Extract the [x, y] coordinate from the center of the cell holding the provided text.  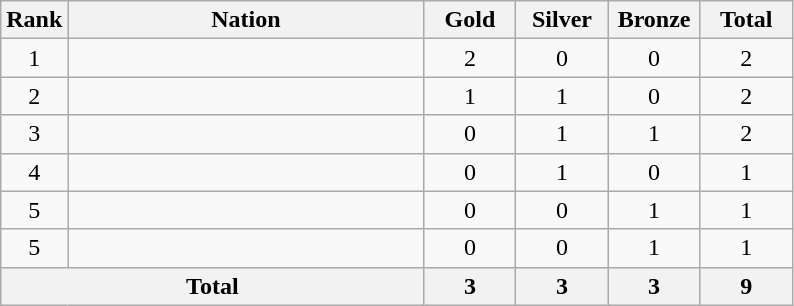
Bronze [654, 20]
Silver [562, 20]
Rank [34, 20]
9 [746, 286]
Gold [470, 20]
Nation [246, 20]
4 [34, 172]
